Return (X, Y) of the center of cell containing provided text 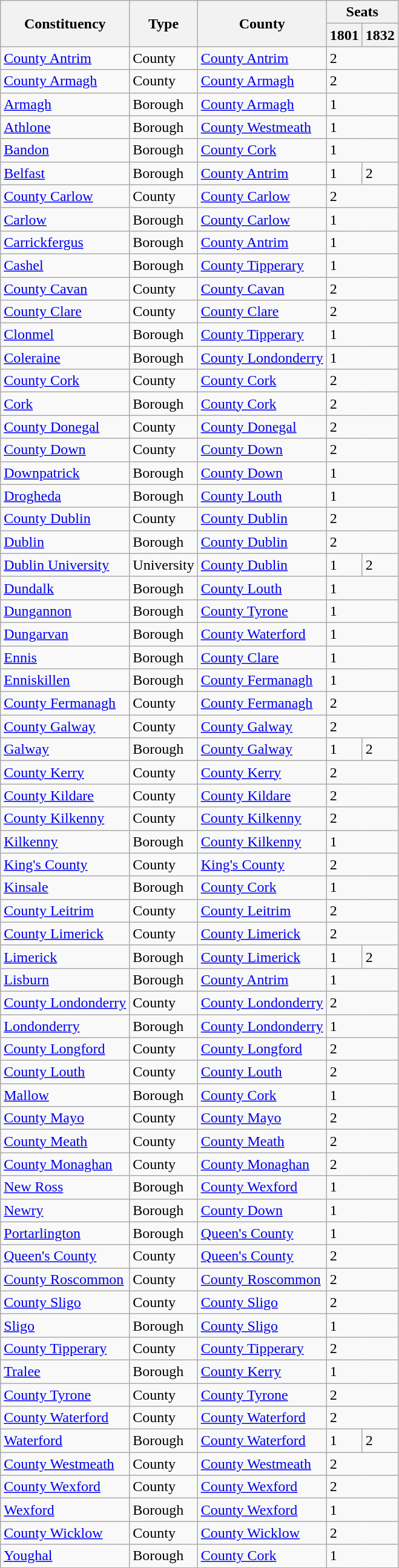
Dungarvan (65, 634)
Dublin (65, 542)
Waterford (65, 1441)
Dublin University (65, 565)
Enniskillen (65, 680)
Cashel (65, 265)
Kinsale (65, 888)
University (163, 565)
Kilkenny (65, 842)
Carlow (65, 219)
1801 (344, 35)
Carrickfergus (65, 242)
Type (163, 24)
Downpatrick (65, 473)
Dungannon (65, 611)
Belfast (65, 173)
Londonderry (65, 1026)
Clonmel (65, 335)
Portarlington (65, 1233)
Bandon (65, 150)
Wexford (65, 1510)
Coleraine (65, 358)
Ennis (65, 657)
Youghal (65, 1556)
Drogheda (65, 496)
Sligo (65, 1325)
Constituency (65, 24)
Tralee (65, 1371)
Dundalk (65, 588)
Galway (65, 749)
Cork (65, 404)
Armagh (65, 104)
1832 (380, 35)
Athlone (65, 127)
Mallow (65, 1095)
Lisburn (65, 980)
New Ross (65, 1187)
Newry (65, 1210)
Seats (362, 12)
Limerick (65, 957)
